Extract the (x, y) coordinate from the center of the cell holding the provided text.  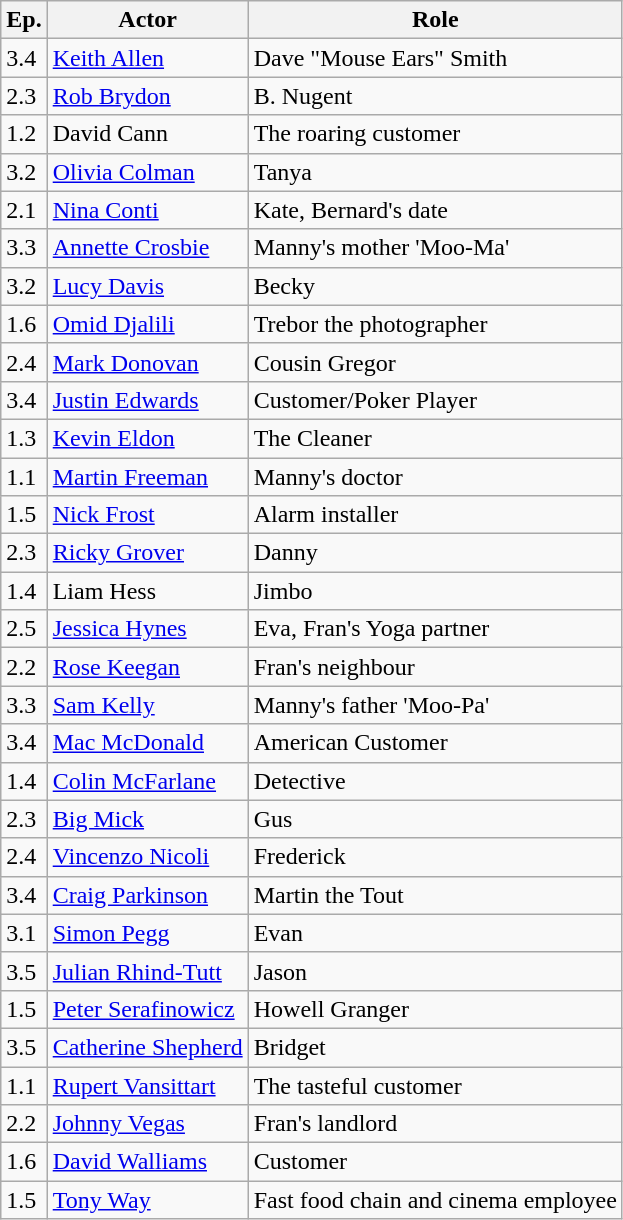
Rose Keegan (148, 667)
David Cann (148, 134)
Cousin Gregor (435, 362)
Colin McFarlane (148, 781)
Manny's father 'Moo-Pa' (435, 705)
Fran's landlord (435, 1124)
Nick Frost (148, 515)
Alarm installer (435, 515)
Olivia Colman (148, 172)
Nina Conti (148, 210)
Jason (435, 971)
Dave "Mouse Ears" Smith (435, 58)
1.2 (24, 134)
Craig Parkinson (148, 895)
Fast food chain and cinema employee (435, 1200)
Martin the Tout (435, 895)
Detective (435, 781)
Tanya (435, 172)
Simon Pegg (148, 933)
Johnny Vegas (148, 1124)
2.1 (24, 210)
Mark Donovan (148, 362)
Fran's neighbour (435, 667)
Omid Djalili (148, 324)
Martin Freeman (148, 477)
Actor (148, 20)
American Customer (435, 743)
Role (435, 20)
The roaring customer (435, 134)
Manny's mother 'Moo-Ma' (435, 248)
Rupert Vansittart (148, 1085)
Becky (435, 286)
Jimbo (435, 591)
Vincenzo Nicoli (148, 857)
Catherine Shepherd (148, 1047)
Danny (435, 553)
Eva, Fran's Yoga partner (435, 629)
Ep. (24, 20)
3.1 (24, 933)
Julian Rhind-Tutt (148, 971)
Justin Edwards (148, 400)
Manny's doctor (435, 477)
The tasteful customer (435, 1085)
Trebor the photographer (435, 324)
1.3 (24, 438)
Bridget (435, 1047)
Gus (435, 819)
Tony Way (148, 1200)
Big Mick (148, 819)
Customer (435, 1162)
Ricky Grover (148, 553)
Kevin Eldon (148, 438)
Liam Hess (148, 591)
The Cleaner (435, 438)
Customer/Poker Player (435, 400)
Mac McDonald (148, 743)
B. Nugent (435, 96)
Keith Allen (148, 58)
2.5 (24, 629)
Lucy Davis (148, 286)
Annette Crosbie (148, 248)
Jessica Hynes (148, 629)
Kate, Bernard's date (435, 210)
Peter Serafinowicz (148, 1009)
Rob Brydon (148, 96)
Evan (435, 933)
Frederick (435, 857)
David Walliams (148, 1162)
Howell Granger (435, 1009)
Sam Kelly (148, 705)
